Detect which cell encompasses the target text, then output its (X, Y) center coordinate. 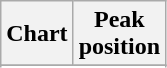
Peak position (119, 34)
Chart (37, 34)
